Locate the cell with the specified text and output its (X, Y) center coordinate. 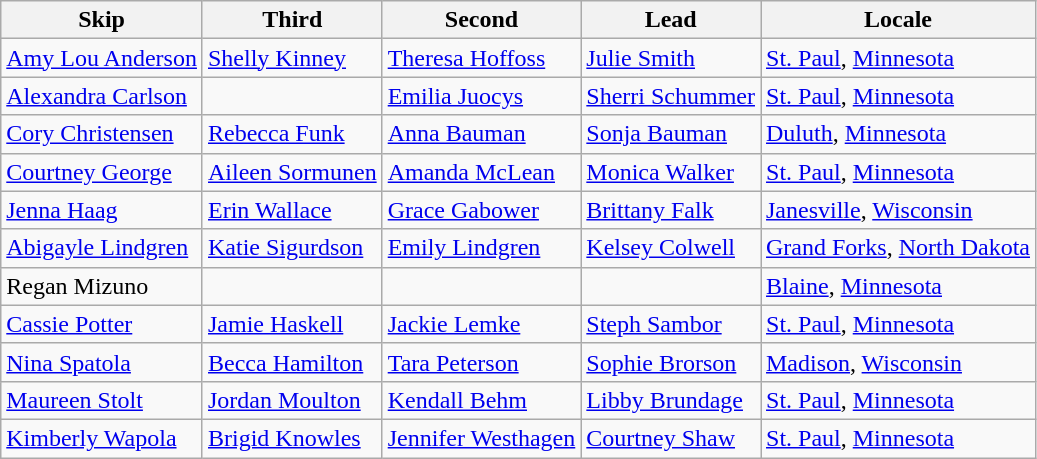
Jackie Lemke (482, 324)
Lead (671, 20)
Julie Smith (671, 58)
Kendall Behm (482, 400)
Erin Wallace (292, 210)
Grand Forks, North Dakota (898, 248)
Third (292, 20)
Kimberly Wapola (102, 438)
Emily Lindgren (482, 248)
Regan Mizuno (102, 286)
Sherri Schummer (671, 96)
Madison, Wisconsin (898, 362)
Duluth, Minnesota (898, 134)
Libby Brundage (671, 400)
Brigid Knowles (292, 438)
Abigayle Lindgren (102, 248)
Shelly Kinney (292, 58)
Second (482, 20)
Emilia Juocys (482, 96)
Maureen Stolt (102, 400)
Monica Walker (671, 172)
Janesville, Wisconsin (898, 210)
Aileen Sormunen (292, 172)
Rebecca Funk (292, 134)
Katie Sigurdson (292, 248)
Theresa Hoffoss (482, 58)
Tara Peterson (482, 362)
Courtney Shaw (671, 438)
Cory Christensen (102, 134)
Jennifer Westhagen (482, 438)
Jenna Haag (102, 210)
Jamie Haskell (292, 324)
Kelsey Colwell (671, 248)
Sonja Bauman (671, 134)
Amanda McLean (482, 172)
Grace Gabower (482, 210)
Jordan Moulton (292, 400)
Brittany Falk (671, 210)
Sophie Brorson (671, 362)
Nina Spatola (102, 362)
Courtney George (102, 172)
Amy Lou Anderson (102, 58)
Becca Hamilton (292, 362)
Cassie Potter (102, 324)
Alexandra Carlson (102, 96)
Skip (102, 20)
Steph Sambor (671, 324)
Anna Bauman (482, 134)
Blaine, Minnesota (898, 286)
Locale (898, 20)
